Scan for the cell matching the given text and deliver its (x, y) coordinate at center. 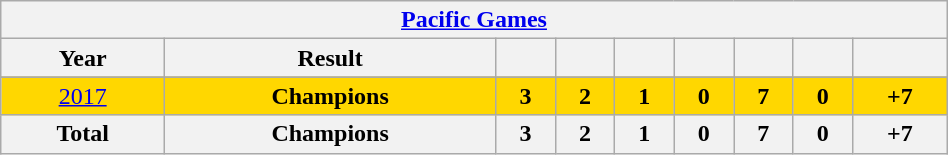
2017 (83, 96)
Pacific Games (474, 20)
Total (83, 134)
Result (330, 58)
Year (83, 58)
